Find where the given text appears and provide that cell's center as [x, y] coordinate. 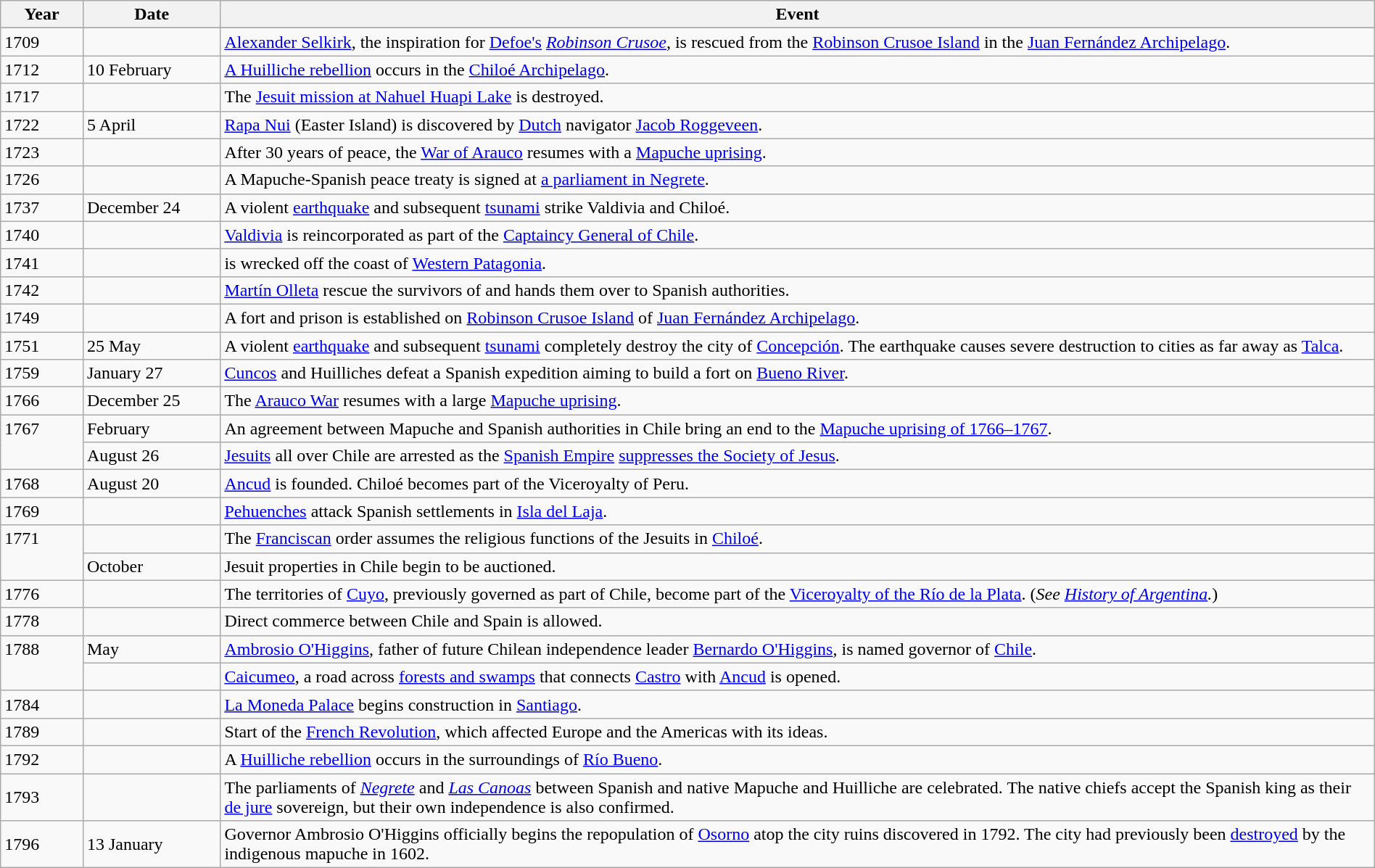
1778 [42, 621]
is wrecked off the coast of Western Patagonia. [798, 263]
13 January [151, 844]
October [151, 566]
A Mapuche-Spanish peace treaty is signed at a parliament in Negrete. [798, 180]
La Moneda Palace begins construction in Santiago. [798, 704]
1769 [42, 511]
Rapa Nui (Easter Island) is discovered by Dutch navigator Jacob Roggeveen. [798, 125]
February [151, 429]
1788 [42, 663]
A Huilliche rebellion occurs in the Chiloé Archipelago. [798, 70]
1767 [42, 442]
Martín Olleta rescue the survivors of and hands them over to Spanish authorities. [798, 290]
1768 [42, 484]
The Jesuit mission at Nahuel Huapi Lake is destroyed. [798, 97]
A Huilliche rebellion occurs in the surroundings of Río Bueno. [798, 759]
January 27 [151, 373]
A violent earthquake and subsequent tsunami strike Valdivia and Chiloé. [798, 207]
1771 [42, 553]
5 April [151, 125]
The Arauco War resumes with a large Mapuche uprising. [798, 401]
Direct commerce between Chile and Spain is allowed. [798, 621]
1709 [42, 42]
1741 [42, 263]
Date [151, 15]
August 20 [151, 484]
1759 [42, 373]
May [151, 649]
Valdivia is reincorporated as part of the Captaincy General of Chile. [798, 235]
December 25 [151, 401]
Cuncos and Huilliches defeat a Spanish expedition aiming to build a fort on Bueno River. [798, 373]
A fort and prison is established on Robinson Crusoe Island of Juan Fernández Archipelago. [798, 318]
1766 [42, 401]
Jesuits all over Chile are arrested as the Spanish Empire suppresses the Society of Jesus. [798, 456]
Ancud is founded. Chiloé becomes part of the Viceroyalty of Peru. [798, 484]
10 February [151, 70]
Caicumeo, a road across forests and swamps that connects Castro with Ancud is opened. [798, 677]
After 30 years of peace, the War of Arauco resumes with a Mapuche uprising. [798, 152]
Start of the French Revolution, which affected Europe and the Americas with its ideas. [798, 732]
25 May [151, 346]
December 24 [151, 207]
1726 [42, 180]
1740 [42, 235]
1751 [42, 346]
1796 [42, 844]
1712 [42, 70]
Alexander Selkirk, the inspiration for Defoe's Robinson Crusoe, is rescued from the Robinson Crusoe Island in the Juan Fernández Archipelago. [798, 42]
Jesuit properties in Chile begin to be auctioned. [798, 566]
1789 [42, 732]
1737 [42, 207]
1749 [42, 318]
1784 [42, 704]
1776 [42, 594]
1793 [42, 796]
1717 [42, 97]
1723 [42, 152]
1722 [42, 125]
The territories of Cuyo, previously governed as part of Chile, become part of the Viceroyalty of the Río de la Plata. (See History of Argentina.) [798, 594]
1742 [42, 290]
Event [798, 15]
1792 [42, 759]
Year [42, 15]
Pehuenches attack Spanish settlements in Isla del Laja. [798, 511]
An agreement between Mapuche and Spanish authorities in Chile bring an end to the Mapuche uprising of 1766–1767. [798, 429]
The Franciscan order assumes the religious functions of the Jesuits in Chiloé. [798, 539]
Ambrosio O'Higgins, father of future Chilean independence leader Bernardo O'Higgins, is named governor of Chile. [798, 649]
August 26 [151, 456]
